Extract the [X, Y] coordinate from the center of the cell holding the provided text.  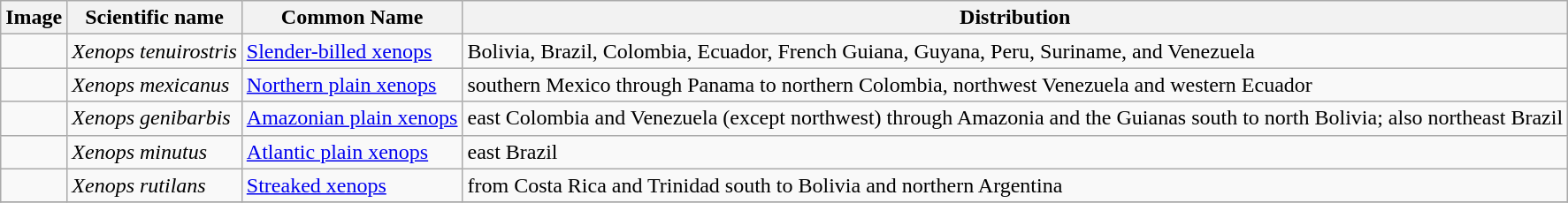
Northern plain xenops [352, 85]
Xenops mexicanus [155, 85]
Streaked xenops [352, 185]
Distribution [1015, 18]
Scientific name [155, 18]
Atlantic plain xenops [352, 152]
Xenops genibarbis [155, 118]
Bolivia, Brazil, Colombia, Ecuador, French Guiana, Guyana, Peru, Suriname, and Venezuela [1015, 51]
east Brazil [1015, 152]
Slender-billed xenops [352, 51]
Image [34, 18]
Amazonian plain xenops [352, 118]
Xenops rutilans [155, 185]
east Colombia and Venezuela (except northwest) through Amazonia and the Guianas south to north Bolivia; also northeast Brazil [1015, 118]
southern Mexico through Panama to northern Colombia, northwest Venezuela and western Ecuador [1015, 85]
Xenops minutus [155, 152]
from Costa Rica and Trinidad south to Bolivia and northern Argentina [1015, 185]
Common Name [352, 18]
Xenops tenuirostris [155, 51]
